Return [X, Y] of the center of cell containing provided text 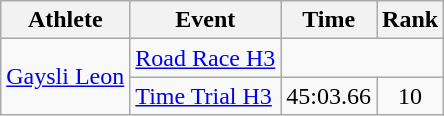
Time [329, 20]
Road Race H3 [206, 58]
Time Trial H3 [206, 96]
10 [410, 96]
45:03.66 [329, 96]
Athlete [66, 20]
Gaysli Leon [66, 77]
Event [206, 20]
Rank [410, 20]
